Determine the (X, Y) coordinate at the center of the cell enclosing the given text.  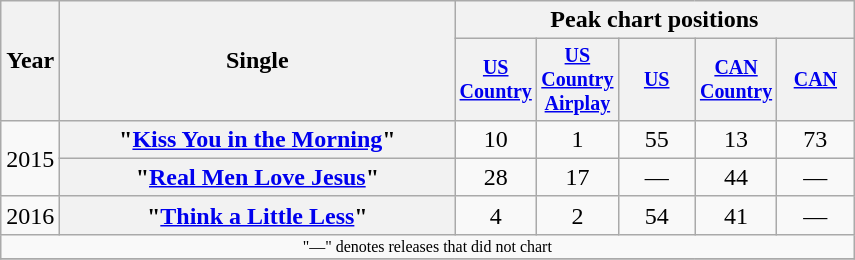
2016 (30, 215)
44 (736, 177)
10 (496, 139)
CAN (816, 80)
2 (578, 215)
13 (736, 139)
17 (578, 177)
Year (30, 61)
"Kiss You in the Morning" (258, 139)
41 (736, 215)
"—" denotes releases that did not chart (428, 246)
US (656, 80)
CAN Country (736, 80)
73 (816, 139)
28 (496, 177)
US Country (496, 80)
1 (578, 139)
US Country Airplay (578, 80)
4 (496, 215)
2015 (30, 158)
Peak chart positions (654, 20)
Single (258, 61)
"Real Men Love Jesus" (258, 177)
55 (656, 139)
54 (656, 215)
"Think a Little Less" (258, 215)
